For the text-containing cell, return its midpoint in [x, y] coordinate format. 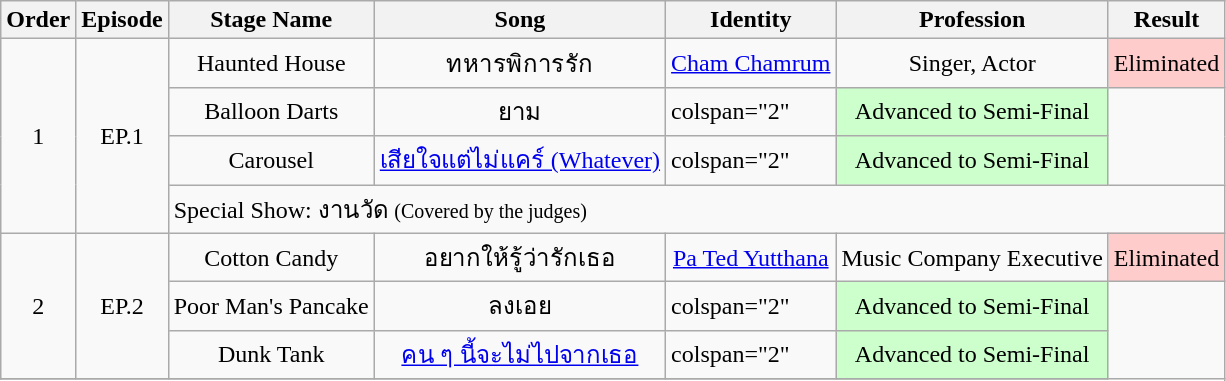
ทหารพิการรัก [520, 64]
Order [38, 20]
2 [38, 306]
Result [1166, 20]
Singer, Actor [972, 64]
อยากให้รู้ว่ารักเธอ [520, 258]
Stage Name [271, 20]
Balloon Darts [271, 112]
Pa Ted Yutthana [751, 258]
Special Show: งานวัด (Covered by the judges) [696, 208]
Identity [751, 20]
Cham Chamrum [751, 64]
Carousel [271, 160]
EP.2 [122, 306]
Cotton Candy [271, 258]
1 [38, 136]
คน ๆ นี้จะไม่ไปจากเธอ [520, 354]
เสียใจแต่ไม่แคร์ (Whatever) [520, 160]
Music Company Executive [972, 258]
Haunted House [271, 64]
Dunk Tank [271, 354]
ยาม [520, 112]
Song [520, 20]
Poor Man's Pancake [271, 306]
Profession [972, 20]
ลงเอย [520, 306]
EP.1 [122, 136]
Episode [122, 20]
